Find where the given text appears and provide that cell's center as [x, y] coordinate. 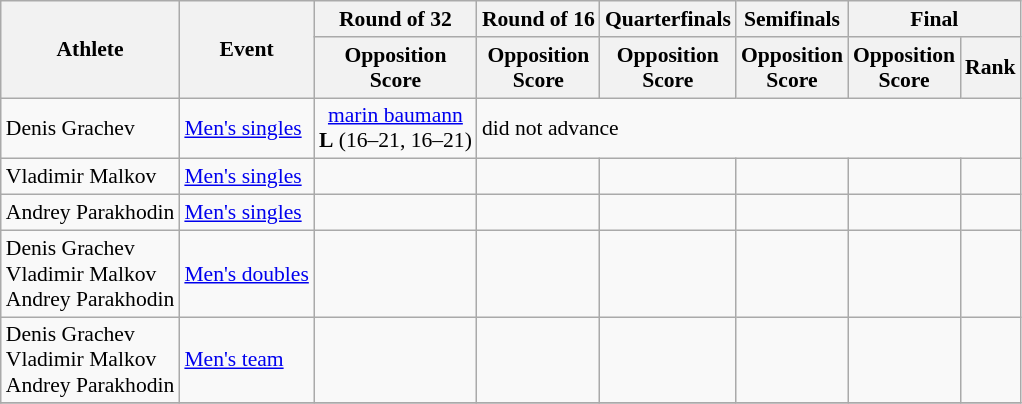
Andrey Parakhodin [90, 213]
Round of 16 [538, 19]
Athlete [90, 50]
did not advance [749, 128]
Quarterfinals [668, 19]
Men's doubles [246, 274]
Semifinals [792, 19]
Denis Grachev [90, 128]
Men's team [246, 360]
Round of 32 [396, 19]
Event [246, 50]
Rank [990, 68]
Final [934, 19]
marin baumann L (16–21, 16–21) [396, 128]
Vladimir Malkov [90, 177]
